Capture the cell that displays the provided text and extract its (x, y) central coordinate. 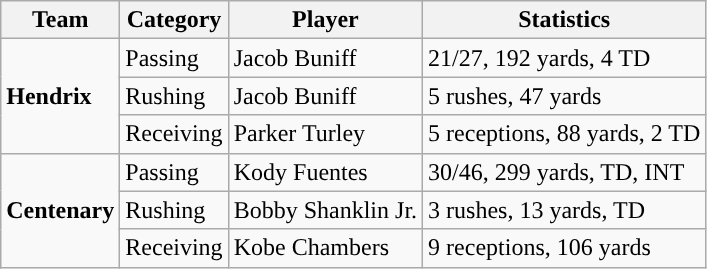
3 rushes, 13 yards, TD (564, 210)
Kobe Chambers (325, 248)
Category (174, 20)
5 rushes, 47 yards (564, 96)
Kody Fuentes (325, 172)
5 receptions, 88 yards, 2 TD (564, 134)
Team (60, 20)
Player (325, 20)
Parker Turley (325, 134)
9 receptions, 106 yards (564, 248)
Hendrix (60, 96)
Centenary (60, 210)
21/27, 192 yards, 4 TD (564, 58)
30/46, 299 yards, TD, INT (564, 172)
Bobby Shanklin Jr. (325, 210)
Statistics (564, 20)
